Identify which cell holds the provided text, then report its [x, y] central coordinate. 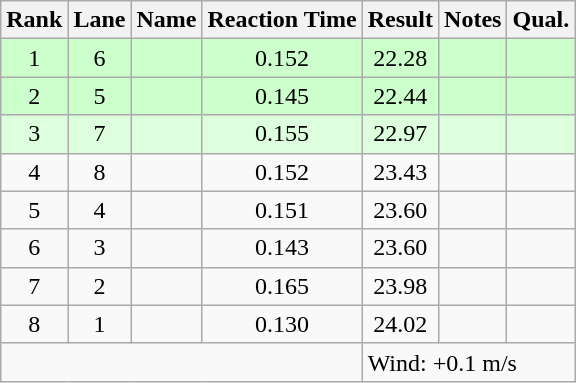
Name [166, 20]
0.165 [282, 286]
Qual. [541, 20]
Result [400, 20]
Wind: +0.1 m/s [468, 362]
0.151 [282, 210]
Notes [473, 20]
Reaction Time [282, 20]
Rank [34, 20]
0.143 [282, 248]
23.43 [400, 172]
22.28 [400, 58]
23.98 [400, 286]
0.130 [282, 324]
22.97 [400, 134]
22.44 [400, 96]
Lane [100, 20]
0.145 [282, 96]
0.155 [282, 134]
24.02 [400, 324]
